Search for the cell housing the specified text and yield its (x, y) center coordinate. 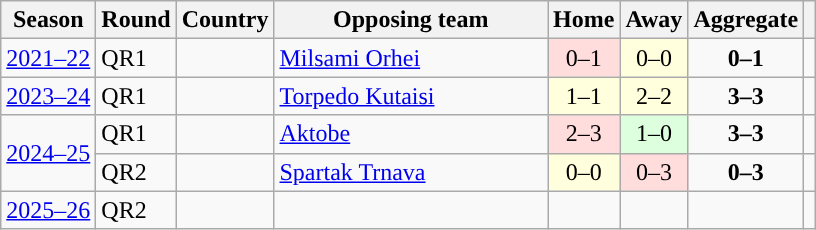
Country (225, 20)
2023–24 (48, 96)
Aktobe (411, 134)
Opposing team (411, 20)
2–2 (654, 96)
2025–26 (48, 210)
2024–25 (48, 153)
Home (584, 20)
1–1 (584, 96)
1–0 (654, 134)
Away (654, 20)
Season (48, 20)
2021–22 (48, 58)
2–3 (584, 134)
Torpedo Kutaisi (411, 96)
Milsami Orhei (411, 58)
Spartak Trnava (411, 172)
Aggregate (746, 20)
Round (136, 20)
